Find where the given text appears and provide that cell's center as (x, y) coordinate. 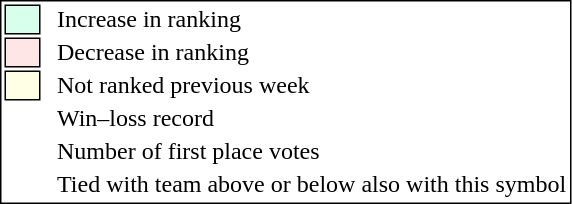
Decrease in ranking (312, 53)
Not ranked previous week (312, 85)
Increase in ranking (312, 19)
Tied with team above or below also with this symbol (312, 185)
Number of first place votes (312, 151)
Win–loss record (312, 119)
